Return the [x, y] coordinate for the center point of the cell that contains the specified text.  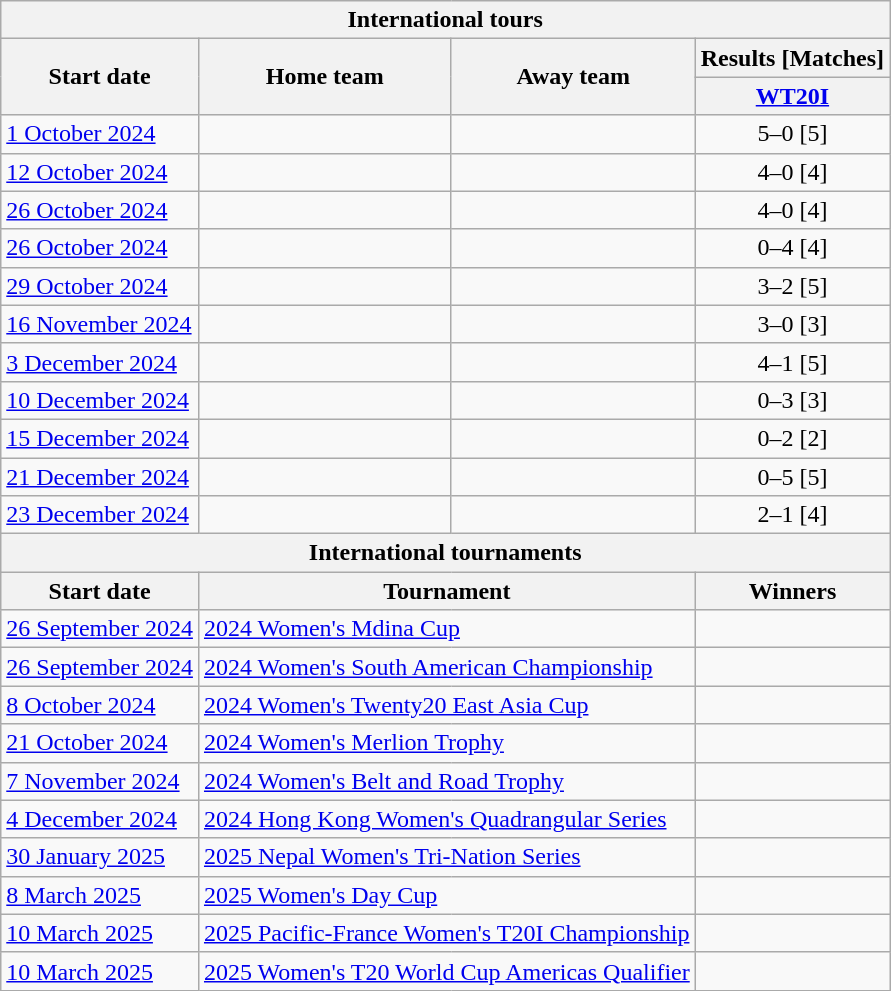
7 November 2024 [100, 781]
0–4 [4] [792, 248]
2025 Nepal Women's Tri-Nation Series [446, 857]
2024 Women's Merlion Trophy [446, 743]
WT20I [792, 96]
Winners [792, 591]
2024 Women's Twenty20 East Asia Cup [446, 705]
23 December 2024 [100, 515]
2024 Women's South American Championship [446, 667]
21 December 2024 [100, 477]
29 October 2024 [100, 286]
Home team [324, 77]
0–2 [2] [792, 438]
8 October 2024 [100, 705]
4 December 2024 [100, 819]
Away team [573, 77]
3–2 [5] [792, 286]
30 January 2025 [100, 857]
21 October 2024 [100, 743]
3 December 2024 [100, 362]
16 November 2024 [100, 324]
3–0 [3] [792, 324]
International tours [446, 20]
International tournaments [446, 553]
2025 Women's Day Cup [446, 895]
0–5 [5] [792, 477]
Results [Matches] [792, 58]
1 October 2024 [100, 134]
5–0 [5] [792, 134]
15 December 2024 [100, 438]
2–1 [4] [792, 515]
2024 Women's Belt and Road Trophy [446, 781]
4–1 [5] [792, 362]
12 October 2024 [100, 172]
2025 Pacific-France Women's T20I Championship [446, 933]
Tournament [446, 591]
8 March 2025 [100, 895]
0–3 [3] [792, 400]
10 December 2024 [100, 400]
2024 Hong Kong Women's Quadrangular Series [446, 819]
2024 Women's Mdina Cup [446, 629]
2025 Women's T20 World Cup Americas Qualifier [446, 971]
